Capture the cell that displays the provided text and extract its [x, y] central coordinate. 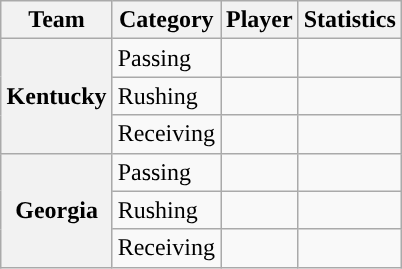
Statistics [350, 20]
Player [259, 20]
Category [166, 20]
Georgia [56, 210]
Kentucky [56, 96]
Team [56, 20]
